Detect which cell encompasses the target text, then output its [x, y] center coordinate. 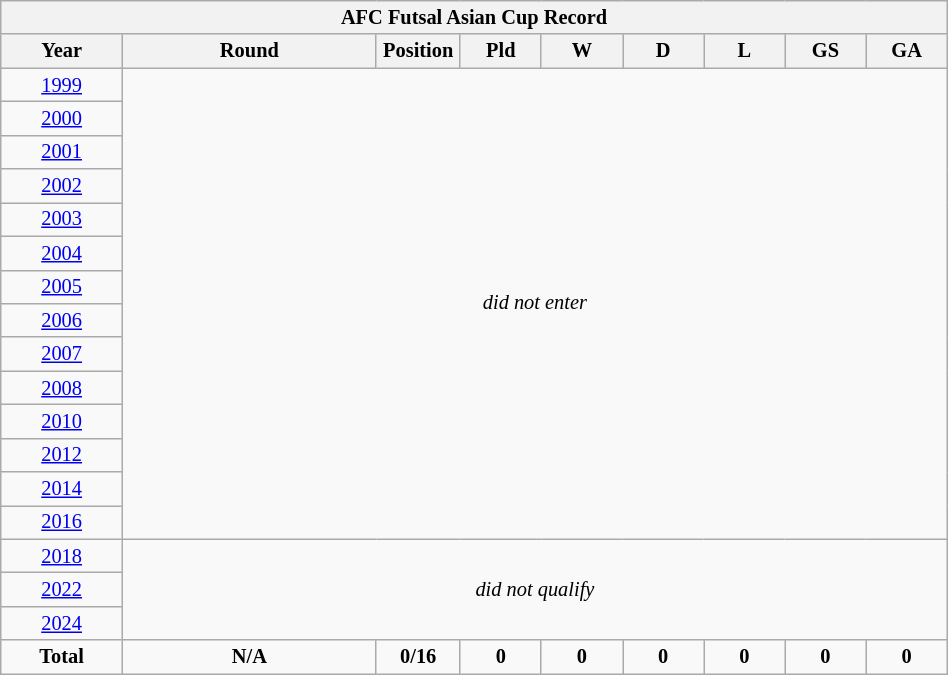
2022 [62, 589]
AFC Futsal Asian Cup Record [474, 17]
Total [62, 657]
did not qualify [536, 590]
1999 [62, 85]
did not enter [536, 304]
2007 [62, 354]
2014 [62, 489]
2001 [62, 152]
L [744, 51]
2012 [62, 455]
2003 [62, 219]
W [582, 51]
Year [62, 51]
2010 [62, 421]
2000 [62, 118]
2004 [62, 253]
Round [250, 51]
2008 [62, 388]
2016 [62, 522]
Position [418, 51]
2024 [62, 623]
2006 [62, 320]
GS [826, 51]
N/A [250, 657]
2002 [62, 186]
0/16 [418, 657]
2005 [62, 287]
Pld [500, 51]
D [662, 51]
GA [906, 51]
2018 [62, 556]
